Extract the [X, Y] coordinate from the center of the cell holding the provided text.  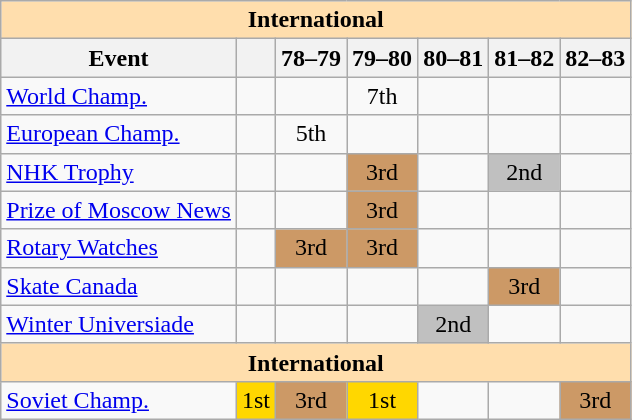
Soviet Champ. [119, 400]
Prize of Moscow News [119, 210]
81–82 [524, 58]
7th [382, 96]
80–81 [454, 58]
78–79 [312, 58]
NHK Trophy [119, 172]
European Champ. [119, 134]
82–83 [596, 58]
Rotary Watches [119, 248]
79–80 [382, 58]
Skate Canada [119, 286]
World Champ. [119, 96]
Winter Universiade [119, 324]
5th [312, 134]
Event [119, 58]
